Provide the (X, Y) coordinate of the cell's center where the given text is located.  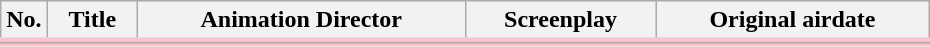
Screenplay (560, 22)
No. (24, 22)
Animation Director (301, 22)
Original airdate (792, 22)
Title (92, 22)
